Detect which cell encompasses the target text, then output its [X, Y] center coordinate. 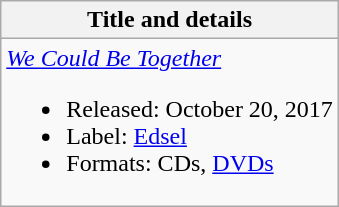
Title and details [170, 20]
We Could Be TogetherReleased: October 20, 2017Label: EdselFormats: CDs, DVDs [170, 122]
